Determine the [X, Y] coordinate at the center of the cell enclosing the given text.  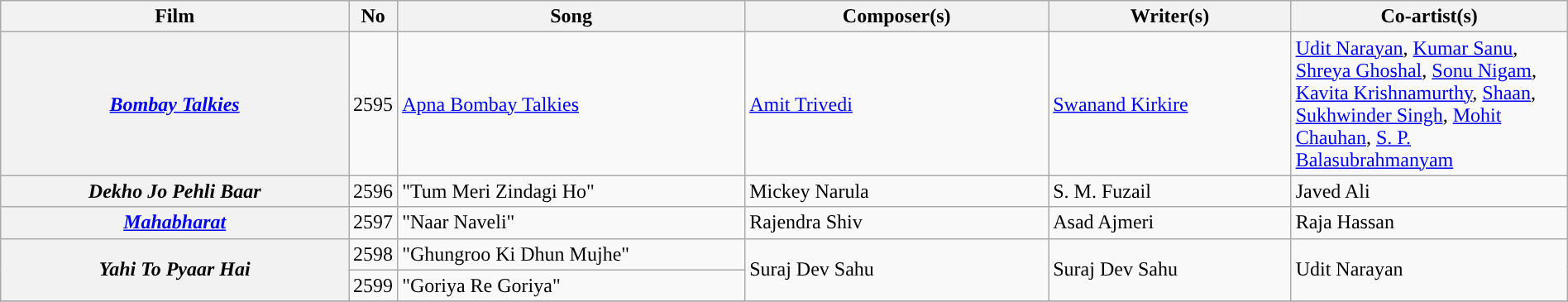
"Ghungroo Ki Dhun Mujhe" [571, 254]
Raja Hassan [1429, 223]
Song [571, 17]
No [374, 17]
Film [175, 17]
Javed Ali [1429, 191]
Dekho Jo Pehli Baar [175, 191]
Amit Trivedi [896, 104]
Yahi To Pyaar Hai [175, 270]
Udit Narayan, Kumar Sanu, Shreya Ghoshal, Sonu Nigam, Kavita Krishnamurthy, Shaan, Sukhwinder Singh, Mohit Chauhan, S. P. Balasubrahmanyam [1429, 104]
Co-artist(s) [1429, 17]
2598 [374, 254]
2595 [374, 104]
"Goriya Re Goriya" [571, 285]
2596 [374, 191]
2597 [374, 223]
Writer(s) [1169, 17]
S. M. Fuzail [1169, 191]
Rajendra Shiv [896, 223]
Apna Bombay Talkies [571, 104]
2599 [374, 285]
"Tum Meri Zindagi Ho" [571, 191]
Composer(s) [896, 17]
Mahabharat [175, 223]
Udit Narayan [1429, 270]
Asad Ajmeri [1169, 223]
Mickey Narula [896, 191]
Swanand Kirkire [1169, 104]
"Naar Naveli" [571, 223]
Bombay Talkies [175, 104]
